Scan for the cell matching the given text and deliver its (X, Y) coordinate at center. 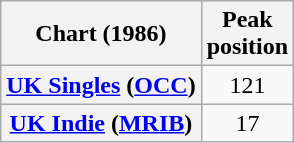
121 (247, 85)
UK Indie (MRIB) (101, 123)
17 (247, 123)
Peakposition (247, 34)
UK Singles (OCC) (101, 85)
Chart (1986) (101, 34)
